Search for the cell housing the specified text and yield its [X, Y] center coordinate. 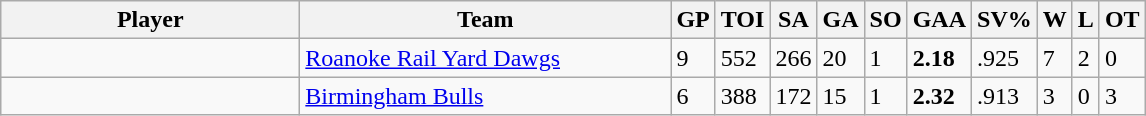
GAA [939, 20]
388 [742, 96]
OT [1122, 20]
Roanoke Rail Yard Dawgs [486, 58]
7 [1054, 58]
172 [794, 96]
2.32 [939, 96]
TOI [742, 20]
SA [794, 20]
.925 [1005, 58]
Birmingham Bulls [486, 96]
L [1086, 20]
15 [840, 96]
Player [150, 20]
SV% [1005, 20]
6 [693, 96]
GP [693, 20]
2.18 [939, 58]
W [1054, 20]
266 [794, 58]
2 [1086, 58]
20 [840, 58]
9 [693, 58]
.913 [1005, 96]
552 [742, 58]
Team [486, 20]
SO [886, 20]
GA [840, 20]
